Search for the cell housing the specified text and yield its (x, y) center coordinate. 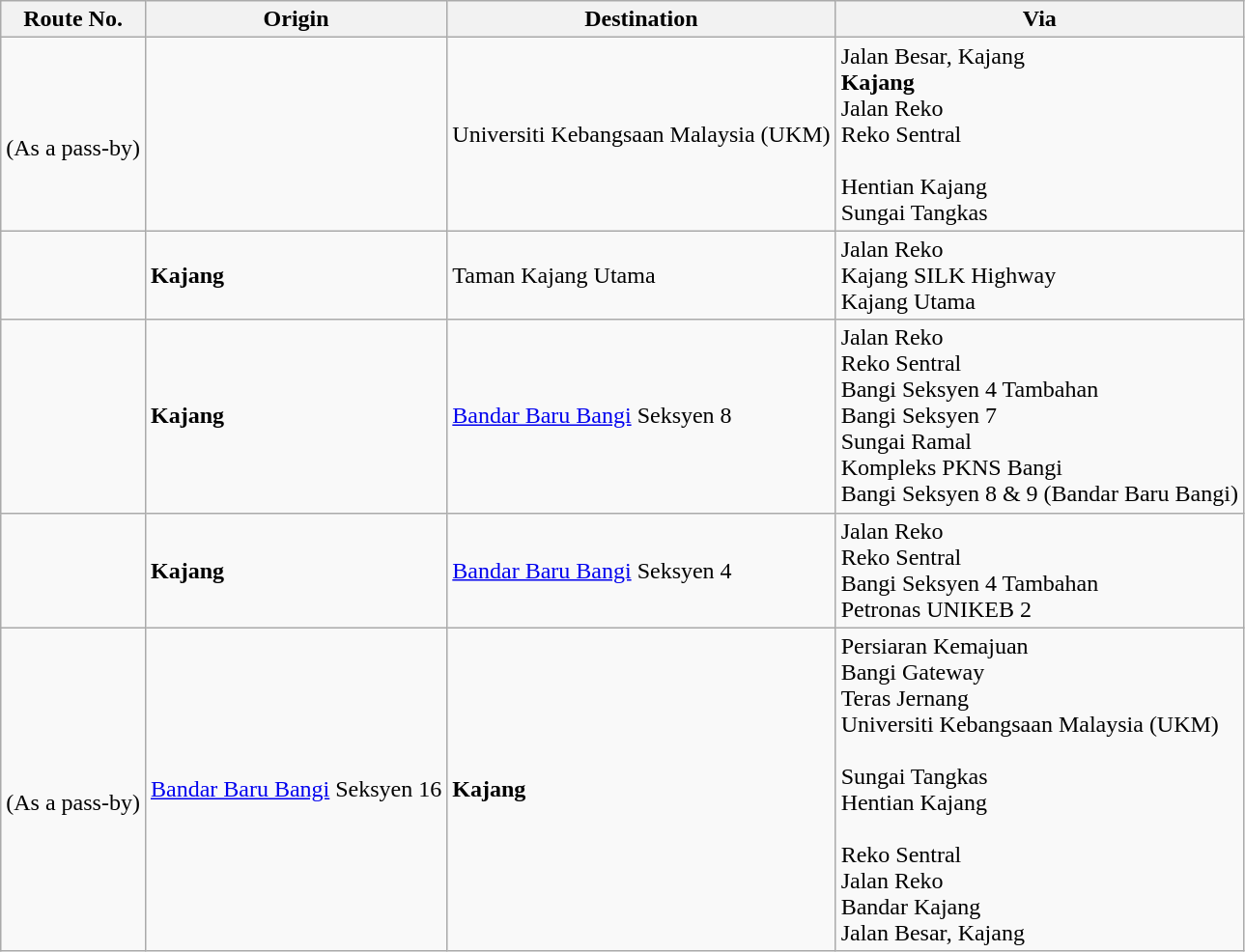
Bandar Baru Bangi Seksyen 16 (296, 790)
Route No. (73, 19)
Jalan RekoReko SentralBangi Seksyen 4 TambahanBangi Seksyen 7Sungai RamalKompleks PKNS BangiBangi Seksyen 8 & 9 (Bandar Baru Bangi) (1039, 416)
Jalan RekoReko SentralBangi Seksyen 4 TambahanPetronas UNIKEB 2 (1039, 570)
Via (1039, 19)
Origin (296, 19)
Jalan Besar, Kajang KajangJalan RekoReko Sentral Hentian KajangSungai Tangkas (1039, 134)
Taman Kajang Utama (641, 275)
Bandar Baru Bangi Seksyen 8 (641, 416)
Jalan Reko Kajang SILK HighwayKajang Utama (1039, 275)
Universiti Kebangsaan Malaysia (UKM) (641, 134)
Destination (641, 19)
Bandar Baru Bangi Seksyen 4 (641, 570)
